Return the (x, y) coordinate for the center point of the cell that contains the specified text.  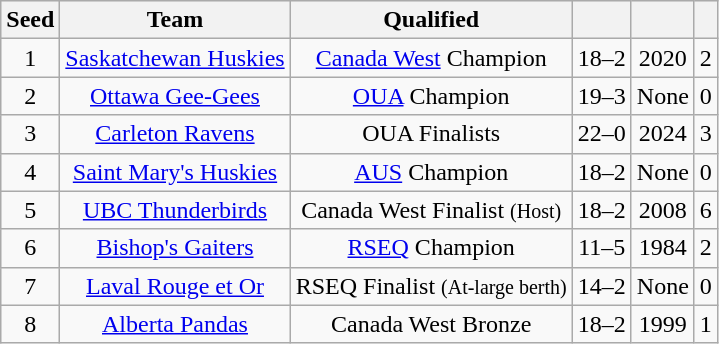
1984 (662, 248)
OUA Finalists (431, 134)
Canada West Bronze (431, 324)
Ottawa Gee-Gees (175, 96)
Carleton Ravens (175, 134)
2008 (662, 210)
Bishop's Gaiters (175, 248)
8 (30, 324)
2020 (662, 58)
22–0 (602, 134)
RSEQ Finalist (At-large berth) (431, 286)
Alberta Pandas (175, 324)
Laval Rouge et Or (175, 286)
Canada West Finalist (Host) (431, 210)
1999 (662, 324)
Seed (30, 20)
5 (30, 210)
Saint Mary's Huskies (175, 172)
RSEQ Champion (431, 248)
2024 (662, 134)
14–2 (602, 286)
4 (30, 172)
UBC Thunderbirds (175, 210)
19–3 (602, 96)
AUS Champion (431, 172)
OUA Champion (431, 96)
Canada West Champion (431, 58)
Team (175, 20)
11–5 (602, 248)
Qualified (431, 20)
Saskatchewan Huskies (175, 58)
7 (30, 286)
